Capture the cell that displays the provided text and extract its (x, y) central coordinate. 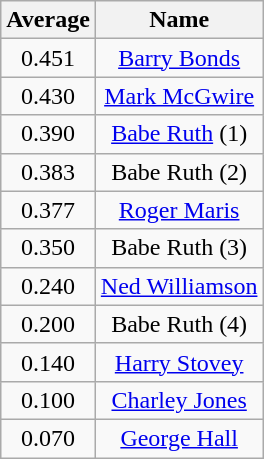
Name (179, 20)
0.383 (48, 172)
Babe Ruth (1) (179, 134)
0.451 (48, 58)
0.350 (48, 248)
Babe Ruth (4) (179, 324)
Babe Ruth (2) (179, 172)
Charley Jones (179, 400)
0.390 (48, 134)
Average (48, 20)
Ned Williamson (179, 286)
0.200 (48, 324)
Roger Maris (179, 210)
Harry Stovey (179, 362)
0.140 (48, 362)
George Hall (179, 438)
0.100 (48, 400)
0.240 (48, 286)
Mark McGwire (179, 96)
Babe Ruth (3) (179, 248)
0.377 (48, 210)
0.070 (48, 438)
Barry Bonds (179, 58)
0.430 (48, 96)
